Find where the given text appears and provide that cell's center as [X, Y] coordinate. 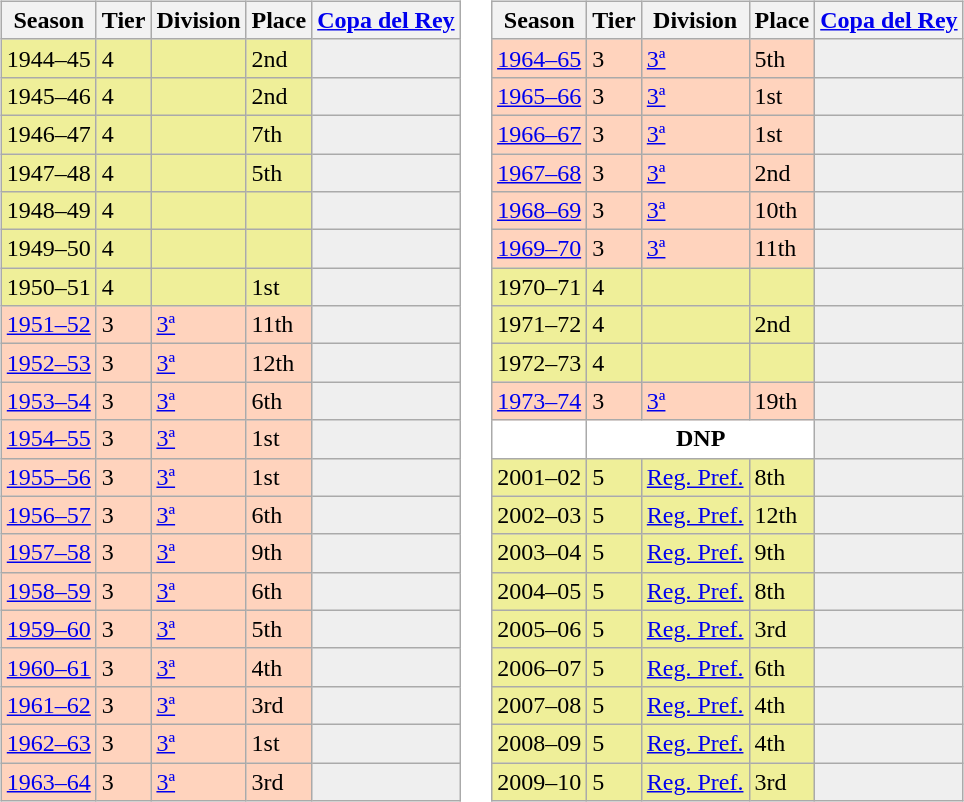
DNP [701, 439]
1958–59 [48, 591]
2007–08 [540, 705]
10th [782, 211]
1957–58 [48, 553]
1949–50 [48, 249]
2005–06 [540, 629]
1951–52 [48, 325]
1963–64 [48, 781]
2003–04 [540, 553]
1961–62 [48, 705]
1953–54 [48, 401]
1954–55 [48, 439]
1950–51 [48, 287]
1959–60 [48, 629]
1964–65 [540, 58]
1969–70 [540, 249]
2009–10 [540, 781]
1948–49 [48, 211]
1955–56 [48, 477]
1956–57 [48, 515]
1952–53 [48, 363]
1973–74 [540, 401]
1965–66 [540, 96]
2002–03 [540, 515]
7th [279, 134]
1960–61 [48, 667]
1962–63 [48, 743]
19th [782, 401]
1944–45 [48, 58]
1945–46 [48, 96]
1967–68 [540, 173]
1972–73 [540, 363]
2004–05 [540, 591]
2006–07 [540, 667]
2008–09 [540, 743]
1971–72 [540, 325]
1966–67 [540, 134]
1947–48 [48, 173]
1946–47 [48, 134]
2001–02 [540, 477]
1968–69 [540, 211]
1970–71 [540, 287]
